Provide the [X, Y] coordinate of the cell's center where the given text is located.  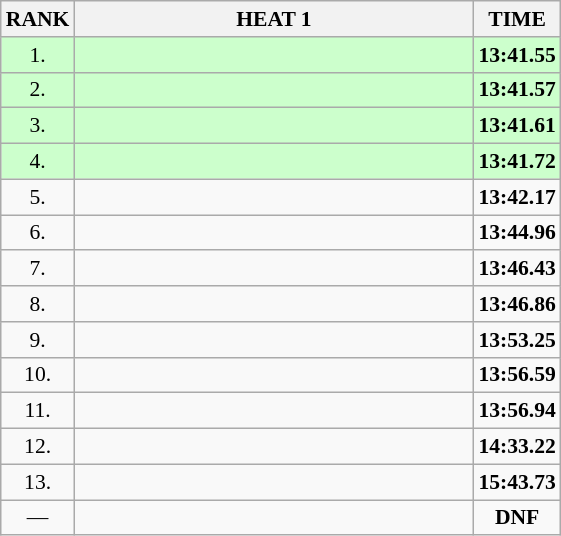
13:42.17 [516, 197]
3. [38, 126]
13. [38, 482]
2. [38, 90]
8. [38, 304]
13:41.72 [516, 162]
13:41.61 [516, 126]
TIME [516, 19]
13:46.86 [516, 304]
12. [38, 447]
13:44.96 [516, 233]
14:33.22 [516, 447]
4. [38, 162]
DNF [516, 518]
13:56.94 [516, 411]
15:43.73 [516, 482]
HEAT 1 [274, 19]
7. [38, 269]
13:41.57 [516, 90]
13:53.25 [516, 340]
11. [38, 411]
5. [38, 197]
13:56.59 [516, 375]
— [38, 518]
10. [38, 375]
RANK [38, 19]
13:46.43 [516, 269]
9. [38, 340]
1. [38, 55]
13:41.55 [516, 55]
6. [38, 233]
